Locate the cell with the specified text and output its (x, y) center coordinate. 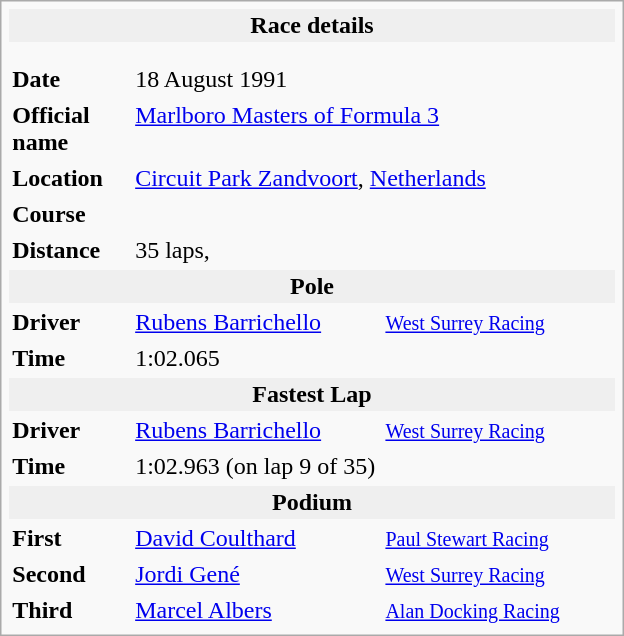
Official name (69, 129)
Date (69, 80)
35 laps, (374, 250)
Location (69, 178)
Podium (312, 502)
18 August 1991 (256, 80)
Distance (69, 250)
Jordi Gené (256, 574)
First (69, 538)
Third (69, 610)
Course (69, 214)
Alan Docking Racing (498, 610)
Paul Stewart Racing (498, 538)
Race details (312, 26)
Circuit Park Zandvoort, Netherlands (374, 178)
Second (69, 574)
1:02.065 (374, 358)
David Coulthard (256, 538)
Pole (312, 286)
Marlboro Masters of Formula 3 (374, 129)
1:02.963 (on lap 9 of 35) (374, 466)
Fastest Lap (312, 394)
Marcel Albers (256, 610)
